Capture the cell that displays the provided text and extract its [X, Y] central coordinate. 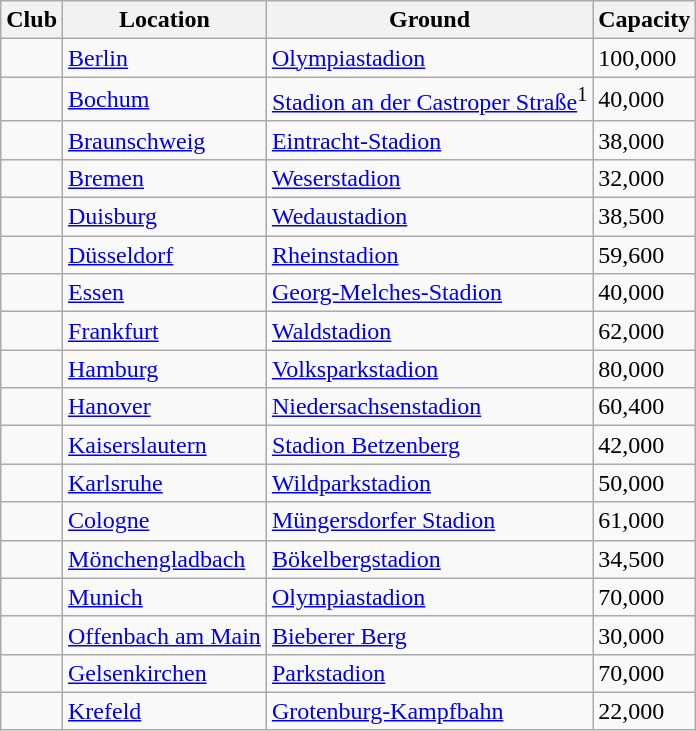
Niedersachsenstadion [429, 407]
Frankfurt [165, 331]
Georg-Melches-Stadion [429, 293]
Weserstadion [429, 178]
Wildparkstadion [429, 483]
Eintracht-Stadion [429, 140]
Stadion an der Castroper Straße1 [429, 100]
Bochum [165, 100]
61,000 [644, 521]
34,500 [644, 559]
Bieberer Berg [429, 635]
32,000 [644, 178]
80,000 [644, 369]
Mönchengladbach [165, 559]
Club [32, 20]
Hanover [165, 407]
Wedaustadion [429, 217]
Müngersdorfer Stadion [429, 521]
Cologne [165, 521]
38,000 [644, 140]
Parkstadion [429, 673]
100,000 [644, 58]
Location [165, 20]
62,000 [644, 331]
Gelsenkirchen [165, 673]
38,500 [644, 217]
Hamburg [165, 369]
50,000 [644, 483]
Offenbach am Main [165, 635]
42,000 [644, 445]
Krefeld [165, 711]
Bökelbergstadion [429, 559]
Düsseldorf [165, 255]
22,000 [644, 711]
60,400 [644, 407]
Ground [429, 20]
Grotenburg-Kampfbahn [429, 711]
Rheinstadion [429, 255]
Berlin [165, 58]
Kaiserslautern [165, 445]
Duisburg [165, 217]
Capacity [644, 20]
Karlsruhe [165, 483]
30,000 [644, 635]
Stadion Betzenberg [429, 445]
Braunschweig [165, 140]
Munich [165, 597]
Essen [165, 293]
Volksparkstadion [429, 369]
Bremen [165, 178]
Waldstadion [429, 331]
59,600 [644, 255]
